Detect which cell encompasses the target text, then output its [X, Y] center coordinate. 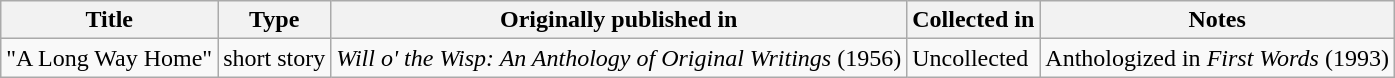
Title [110, 20]
Will o' the Wisp: An Anthology of Original Writings (1956) [619, 58]
"A Long Way Home" [110, 58]
Anthologized in First Words (1993) [1218, 58]
Notes [1218, 20]
Type [274, 20]
short story [274, 58]
Collected in [974, 20]
Originally published in [619, 20]
Uncollected [974, 58]
